Extract the (x, y) coordinate from the center of the cell holding the provided text.  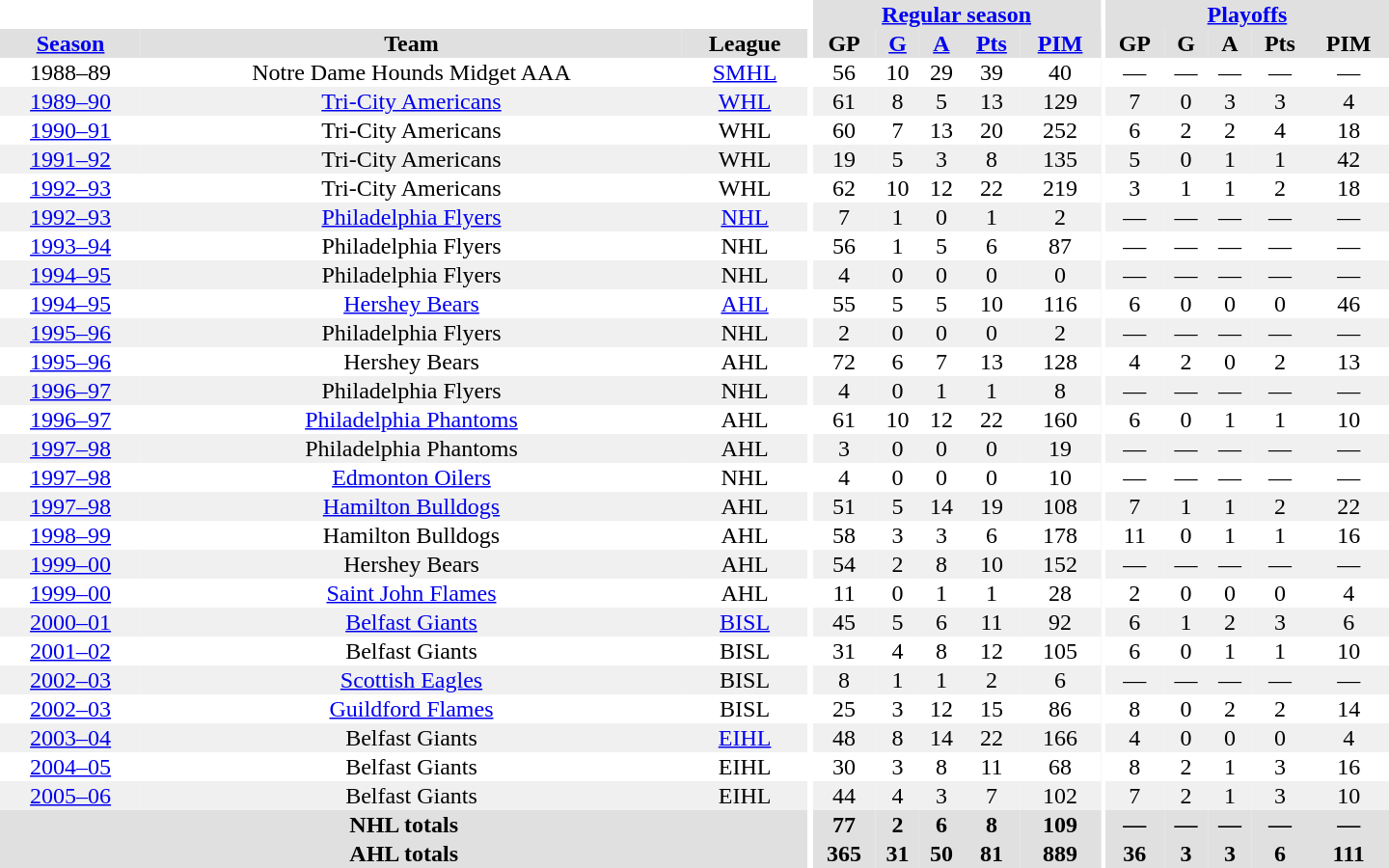
77 (844, 825)
116 (1059, 304)
29 (941, 72)
1998–99 (70, 535)
2001–02 (70, 651)
87 (1059, 246)
46 (1348, 304)
2003–04 (70, 738)
54 (844, 564)
51 (844, 506)
152 (1059, 564)
160 (1059, 420)
Edmonton Oilers (411, 477)
20 (992, 130)
889 (1059, 854)
55 (844, 304)
1993–94 (70, 246)
60 (844, 130)
39 (992, 72)
105 (1059, 651)
Regular season (956, 14)
Scottish Eagles (411, 680)
League (745, 43)
1990–91 (70, 130)
86 (1059, 709)
252 (1059, 130)
48 (844, 738)
AHL totals (403, 854)
Guildford Flames (411, 709)
178 (1059, 535)
45 (844, 622)
Notre Dame Hounds Midget AAA (411, 72)
81 (992, 854)
25 (844, 709)
108 (1059, 506)
15 (992, 709)
109 (1059, 825)
72 (844, 362)
NHL totals (403, 825)
42 (1348, 159)
Season (70, 43)
SMHL (745, 72)
365 (844, 854)
44 (844, 796)
2004–05 (70, 767)
28 (1059, 593)
1989–90 (70, 101)
111 (1348, 854)
2005–06 (70, 796)
166 (1059, 738)
68 (1059, 767)
129 (1059, 101)
128 (1059, 362)
Playoffs (1247, 14)
92 (1059, 622)
102 (1059, 796)
219 (1059, 188)
2000–01 (70, 622)
40 (1059, 72)
58 (844, 535)
50 (941, 854)
Team (411, 43)
Saint John Flames (411, 593)
1988–89 (70, 72)
1991–92 (70, 159)
36 (1134, 854)
62 (844, 188)
135 (1059, 159)
30 (844, 767)
